Capture the cell that displays the provided text and extract its (X, Y) central coordinate. 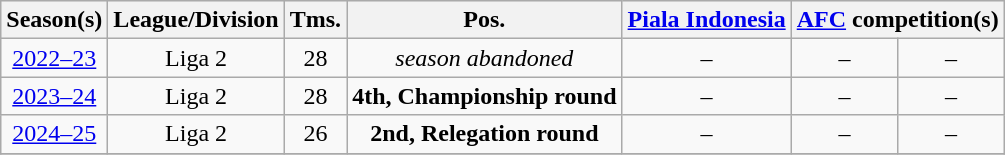
2024–25 (54, 134)
4th, Championship round (484, 96)
Tms. (315, 20)
Piala Indonesia (706, 20)
Season(s) (54, 20)
season abandoned (484, 58)
26 (315, 134)
2nd, Relegation round (484, 134)
AFC competition(s) (898, 20)
Pos. (484, 20)
League/Division (196, 20)
2023–24 (54, 96)
2022–23 (54, 58)
